From the cell containing the given text, extract its center point as (X, Y) coordinate. 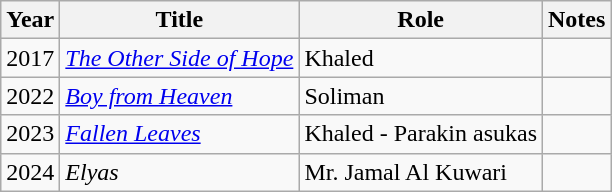
The Other Side of Hope (180, 58)
Khaled - Parakin asukas (421, 134)
2024 (30, 172)
Year (30, 20)
2022 (30, 96)
2017 (30, 58)
Soliman (421, 96)
Notes (577, 20)
Khaled (421, 58)
Elyas (180, 172)
Boy from Heaven (180, 96)
Mr. Jamal Al Kuwari (421, 172)
Fallen Leaves (180, 134)
2023 (30, 134)
Role (421, 20)
Title (180, 20)
